Pinpoint the cell where the given text exists, returning its (X, Y) midpoint coordinate. 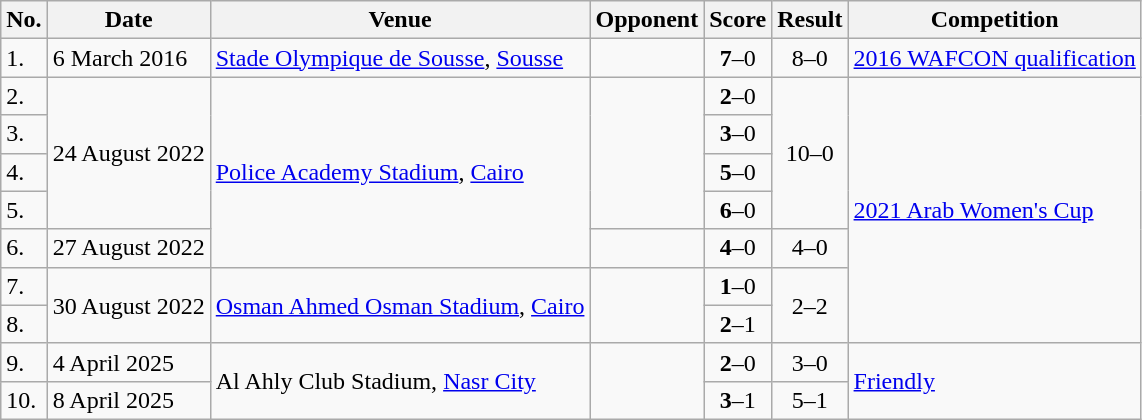
10–0 (810, 153)
2–1 (738, 324)
8–0 (810, 58)
7. (24, 286)
1–0 (738, 286)
8. (24, 324)
2016 WAFCON qualification (994, 58)
Competition (994, 20)
Opponent (647, 20)
6. (24, 248)
5. (24, 210)
2–2 (810, 305)
5–0 (738, 172)
30 August 2022 (128, 305)
4 April 2025 (128, 362)
Venue (400, 20)
Police Academy Stadium, Cairo (400, 172)
27 August 2022 (128, 248)
Date (128, 20)
9. (24, 362)
6–0 (738, 210)
4. (24, 172)
Al Ahly Club Stadium, Nasr City (400, 381)
2. (24, 96)
Score (738, 20)
6 March 2016 (128, 58)
24 August 2022 (128, 153)
Osman Ahmed Osman Stadium, Cairo (400, 305)
No. (24, 20)
3. (24, 134)
2021 Arab Women's Cup (994, 210)
7–0 (738, 58)
Result (810, 20)
8 April 2025 (128, 400)
Stade Olympique de Sousse, Sousse (400, 58)
Friendly (994, 381)
3–1 (738, 400)
1. (24, 58)
10. (24, 400)
5–1 (810, 400)
